Detect which cell encompasses the target text, then output its [X, Y] center coordinate. 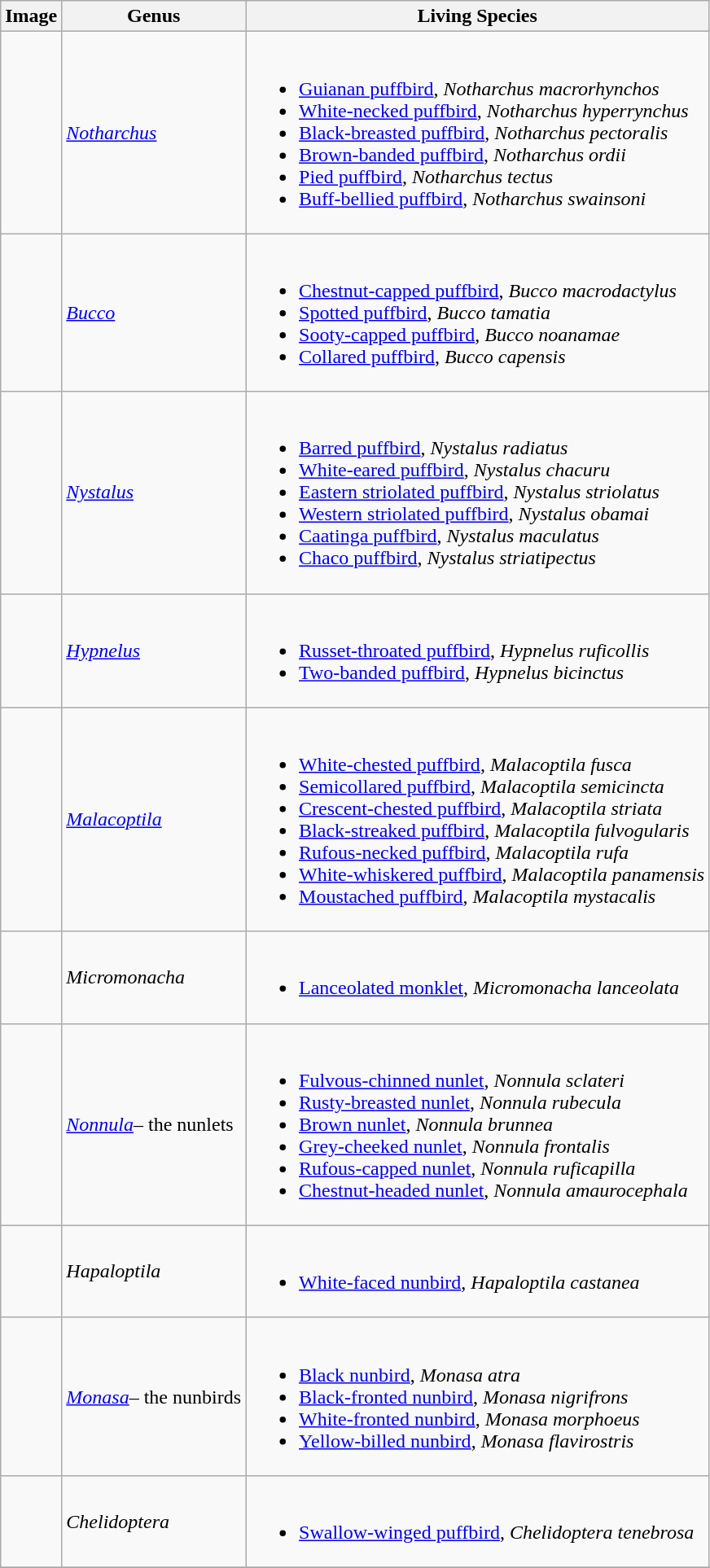
Nystalus [154, 493]
Malacoptila [154, 819]
Hapaloptila [154, 1272]
Notharchus [154, 133]
Chestnut-capped puffbird, Bucco macrodactylusSpotted puffbird, Bucco tamatiaSooty-capped puffbird, Bucco noanamaeCollared puffbird, Bucco capensis [477, 313]
Nonnula– the nunlets [154, 1124]
Living Species [477, 16]
Micromonacha [154, 977]
Monasa– the nunbirds [154, 1396]
Genus [154, 16]
White-faced nunbird, Hapaloptila castanea [477, 1272]
Bucco [154, 313]
Lanceolated monklet, Micromonacha lanceolata [477, 977]
Black nunbird, Monasa atraBlack-fronted nunbird, Monasa nigrifronsWhite-fronted nunbird, Monasa morphoeusYellow-billed nunbird, Monasa flavirostris [477, 1396]
Chelidoptera [154, 1521]
Swallow-winged puffbird, Chelidoptera tenebrosa [477, 1521]
Hypnelus [154, 650]
Russet-throated puffbird, Hypnelus ruficollisTwo-banded puffbird, Hypnelus bicinctus [477, 650]
Image [31, 16]
